Extract the (X, Y) coordinate from the center of the cell holding the provided text.  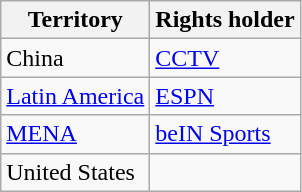
CCTV (225, 58)
ESPN (225, 96)
Latin America (76, 96)
beIN Sports (225, 134)
United States (76, 172)
MENA (76, 134)
China (76, 58)
Territory (76, 20)
Rights holder (225, 20)
